Locate the cell with the specified text and output its [X, Y] center coordinate. 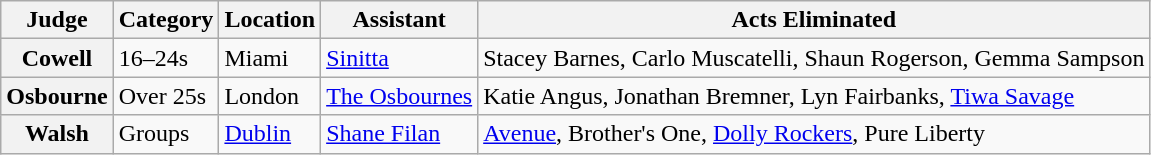
Walsh [57, 134]
Sinitta [400, 58]
Acts Eliminated [814, 20]
Miami [270, 58]
Shane Filan [400, 134]
Osbourne [57, 96]
Stacey Barnes, Carlo Muscatelli, Shaun Rogerson, Gemma Sampson [814, 58]
London [270, 96]
Dublin [270, 134]
Avenue, Brother's One, Dolly Rockers, Pure Liberty [814, 134]
Katie Angus, Jonathan Bremner, Lyn Fairbanks, Tiwa Savage [814, 96]
Judge [57, 20]
Cowell [57, 58]
Assistant [400, 20]
The Osbournes [400, 96]
Groups [166, 134]
Location [270, 20]
16–24s [166, 58]
Over 25s [166, 96]
Category [166, 20]
